For the text-containing cell, return its midpoint in (x, y) coordinate format. 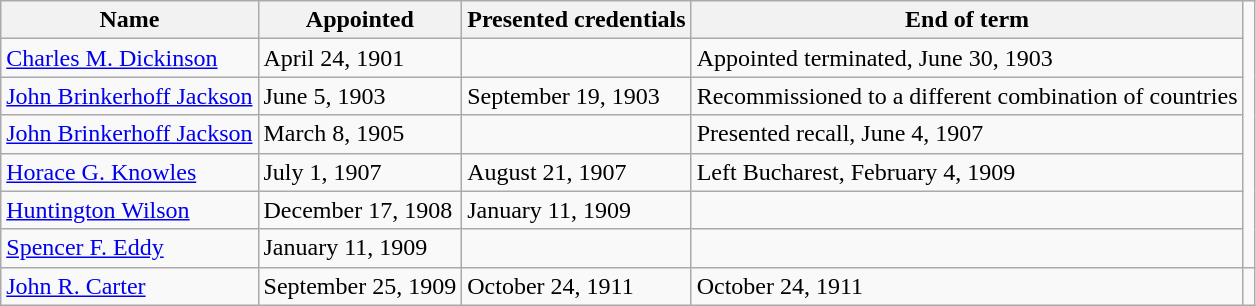
Huntington Wilson (130, 210)
Presented recall, June 4, 1907 (967, 134)
August 21, 1907 (576, 172)
September 19, 1903 (576, 96)
April 24, 1901 (360, 58)
Left Bucharest, February 4, 1909 (967, 172)
End of term (967, 20)
John R. Carter (130, 286)
June 5, 1903 (360, 96)
Recommissioned to a different combination of countries (967, 96)
Appointed (360, 20)
July 1, 1907 (360, 172)
March 8, 1905 (360, 134)
Spencer F. Eddy (130, 248)
Name (130, 20)
September 25, 1909 (360, 286)
Charles M. Dickinson (130, 58)
December 17, 1908 (360, 210)
Presented credentials (576, 20)
Appointed terminated, June 30, 1903 (967, 58)
Horace G. Knowles (130, 172)
